Return [X, Y] of the center of cell containing provided text 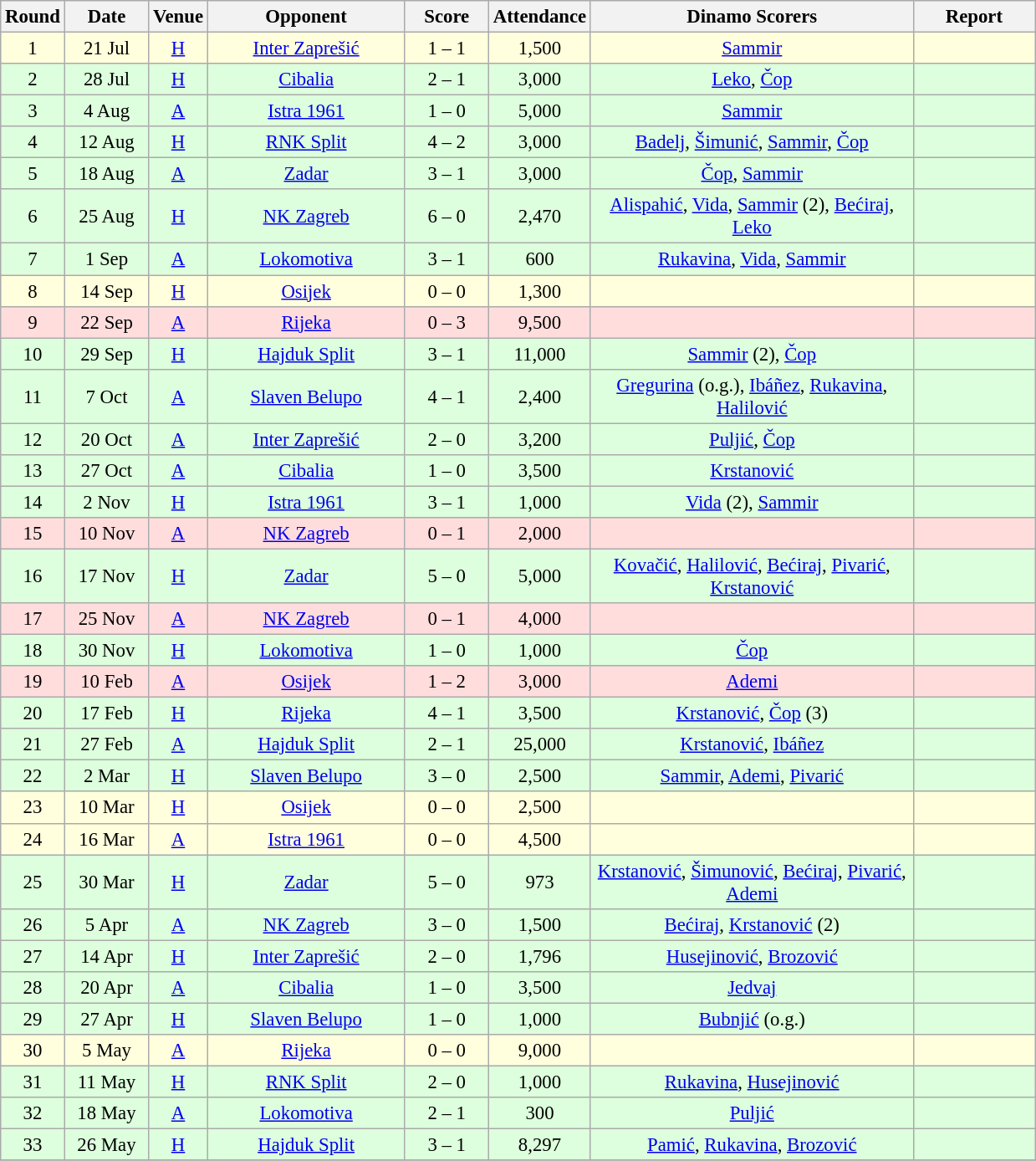
1 – 2 [447, 682]
27 Apr [107, 1019]
4 [33, 142]
25 Aug [107, 216]
25 Nov [107, 619]
Dinamo Scorers [752, 17]
19 [33, 682]
21 Jul [107, 49]
300 [540, 1113]
Vida (2), Sammir [752, 502]
Krstanović, Čop (3) [752, 713]
31 [33, 1082]
4 Aug [107, 111]
25 [33, 882]
10 [33, 354]
1 [33, 49]
Score [447, 17]
14 [33, 502]
14 Apr [107, 956]
20 [33, 713]
10 Mar [107, 808]
16 Mar [107, 839]
30 [33, 1051]
14 Sep [107, 291]
1 – 1 [447, 49]
2 Mar [107, 776]
Date [107, 17]
13 [33, 471]
5 Apr [107, 924]
21 [33, 744]
Sammir (2), Čop [752, 354]
11 May [107, 1082]
26 [33, 924]
11,000 [540, 354]
973 [540, 882]
Čop [752, 651]
Krstanović, Ibáñez [752, 744]
2,000 [540, 534]
27 Feb [107, 744]
6 – 0 [447, 216]
20 Oct [107, 439]
28 Jul [107, 79]
0 – 3 [447, 322]
29 [33, 1019]
2 [33, 79]
5 [33, 174]
15 [33, 534]
4,000 [540, 619]
22 Sep [107, 322]
17 Feb [107, 713]
Sammir, Ademi, Pivarić [752, 776]
Krstanović, Šimunović, Bećiraj, Pivarić, Ademi [752, 882]
27 [33, 956]
16 [33, 575]
Venue [179, 17]
9,500 [540, 322]
1,796 [540, 956]
Jedvaj [752, 988]
Bećiraj, Krstanović (2) [752, 924]
23 [33, 808]
5 May [107, 1051]
Krstanović [752, 471]
Rukavina, Husejinović [752, 1082]
4,500 [540, 839]
Alispahić, Vida, Sammir (2), Bećiraj, Leko [752, 216]
Badelj, Šimunić, Sammir, Čop [752, 142]
Puljić, Čop [752, 439]
Puljić [752, 1113]
32 [33, 1113]
Husejinović, Brozović [752, 956]
29 Sep [107, 354]
Gregurina (o.g.), Ibáñez, Rukavina, Halilović [752, 396]
9,000 [540, 1051]
7 Oct [107, 396]
7 [33, 259]
33 [33, 1145]
20 Apr [107, 988]
Pamić, Rukavina, Brozović [752, 1145]
Leko, Čop [752, 79]
600 [540, 259]
11 [33, 396]
24 [33, 839]
3 [33, 111]
27 Oct [107, 471]
2,470 [540, 216]
30 Nov [107, 651]
1 Sep [107, 259]
26 May [107, 1145]
25,000 [540, 744]
18 [33, 651]
30 Mar [107, 882]
Čop, Sammir [752, 174]
22 [33, 776]
12 Aug [107, 142]
28 [33, 988]
10 Nov [107, 534]
8,297 [540, 1145]
4 – 2 [447, 142]
Attendance [540, 17]
2 Nov [107, 502]
Kovačić, Halilović, Bećiraj, Pivarić, Krstanović [752, 575]
18 May [107, 1113]
Rukavina, Vida, Sammir [752, 259]
Report [974, 17]
6 [33, 216]
Ademi [752, 682]
Bubnjić (o.g.) [752, 1019]
12 [33, 439]
9 [33, 322]
3,200 [540, 439]
10 Feb [107, 682]
17 Nov [107, 575]
Round [33, 17]
1,300 [540, 291]
18 Aug [107, 174]
2,400 [540, 396]
17 [33, 619]
8 [33, 291]
Opponent [306, 17]
